Output the (X, Y) coordinate of the center of the cell containing the given text.  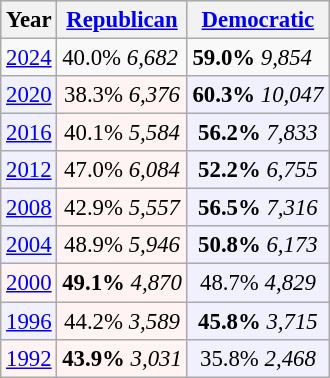
44.2% 3,589 (122, 321)
2012 (29, 170)
Democratic (258, 20)
40.0% 6,682 (122, 58)
2000 (29, 283)
48.9% 5,946 (122, 245)
47.0% 6,084 (122, 170)
56.5% 7,316 (258, 208)
59.0% 9,854 (258, 58)
1996 (29, 321)
2008 (29, 208)
56.2% 7,833 (258, 133)
38.3% 6,376 (122, 95)
48.7% 4,829 (258, 283)
2020 (29, 95)
60.3% 10,047 (258, 95)
2004 (29, 245)
35.8% 2,468 (258, 358)
40.1% 5,584 (122, 133)
2024 (29, 58)
43.9% 3,031 (122, 358)
50.8% 6,173 (258, 245)
Year (29, 20)
42.9% 5,557 (122, 208)
2016 (29, 133)
Republican (122, 20)
52.2% 6,755 (258, 170)
1992 (29, 358)
49.1% 4,870 (122, 283)
45.8% 3,715 (258, 321)
